Detect which cell encompasses the target text, then output its [X, Y] center coordinate. 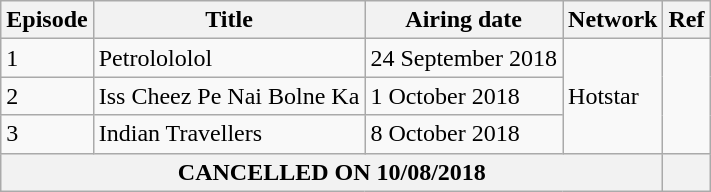
Indian Travellers [229, 134]
1 [47, 58]
Hotstar [613, 96]
2 [47, 96]
Ref [686, 20]
24 September 2018 [464, 58]
Petrolololol [229, 58]
CANCELLED ON 10/08/2018 [332, 172]
Title [229, 20]
Iss Cheez Pe Nai Bolne Ka [229, 96]
3 [47, 134]
Airing date [464, 20]
1 October 2018 [464, 96]
Network [613, 20]
8 October 2018 [464, 134]
Episode [47, 20]
